Capture the cell that displays the provided text and extract its [x, y] central coordinate. 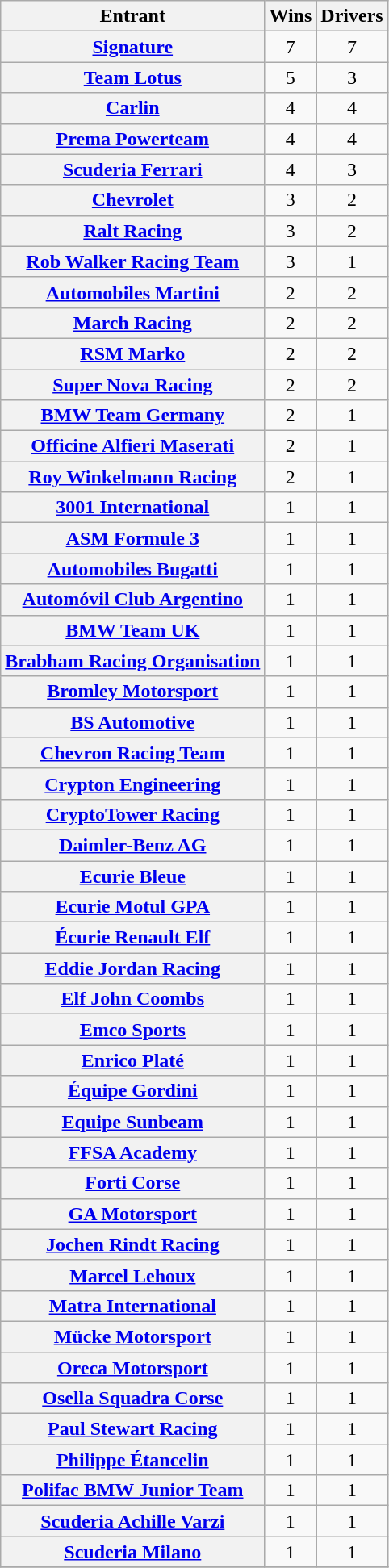
ASM Formule 3 [132, 538]
Ecurie Motul GPA [132, 907]
5 [291, 77]
Chevron Racing Team [132, 753]
Officine Alfieri Maserati [132, 446]
Osella Squadra Corse [132, 1399]
Emco Sports [132, 1030]
Brabham Racing Organisation [132, 661]
FFSA Academy [132, 1152]
Entrant [132, 16]
BS Automotive [132, 722]
Chevrolet [132, 200]
Enrico Platé [132, 1060]
Marcel Lehoux [132, 1275]
Automobiles Martini [132, 292]
March Racing [132, 323]
Scuderia Milano [132, 1552]
Signature [132, 47]
Daimler-Benz AG [132, 845]
Paul Stewart Racing [132, 1429]
Mücke Motorsport [132, 1336]
Equipe Sunbeam [132, 1122]
Forti Corse [132, 1183]
Équipe Gordini [132, 1091]
Roy Winkelmann Racing [132, 477]
Automóvil Club Argentino [132, 600]
Écurie Renault Elf [132, 938]
RSM Marko [132, 353]
Prema Powerteam [132, 139]
Drivers [352, 16]
Ralt Racing [132, 231]
Jochen Rindt Racing [132, 1244]
Automobiles Bugatti [132, 569]
Crypton Engineering [132, 784]
Oreca Motorsport [132, 1368]
Wins [291, 16]
Matra International [132, 1306]
Eddie Jordan Racing [132, 968]
Ecurie Bleue [132, 876]
GA Motorsport [132, 1214]
Bromley Motorsport [132, 692]
Scuderia Achille Varzi [132, 1521]
BMW Team UK [132, 630]
BMW Team Germany [132, 416]
Super Nova Racing [132, 385]
Scuderia Ferrari [132, 169]
Polifac BMW Junior Team [132, 1491]
Carlin [132, 108]
3001 International [132, 508]
Team Lotus [132, 77]
Rob Walker Racing Team [132, 261]
Elf John Coombs [132, 999]
CryptoTower Racing [132, 814]
Philippe Étancelin [132, 1460]
